Output the (X, Y) coordinate of the center of the cell containing the given text.  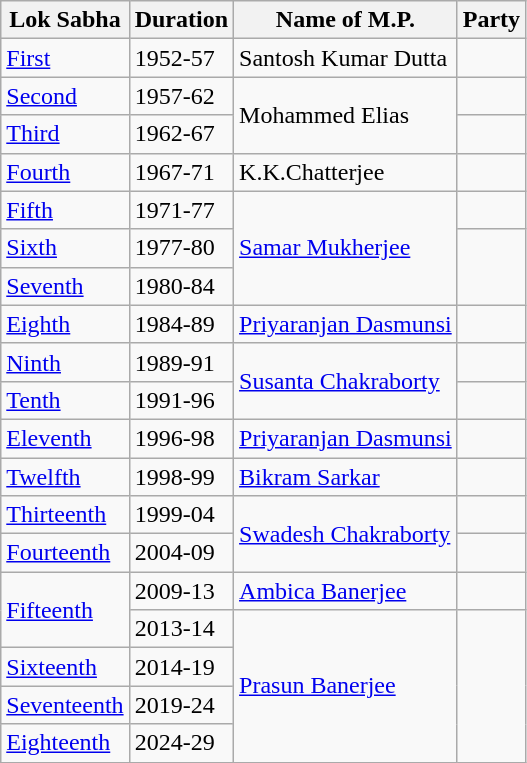
Prasun Banerjee (346, 686)
2004-09 (181, 553)
1962-67 (181, 134)
Twelfth (65, 477)
Third (65, 134)
Seventh (65, 286)
Bikram Sarkar (346, 477)
1998-99 (181, 477)
Ninth (65, 362)
Fourteenth (65, 553)
1989-91 (181, 362)
First (65, 58)
1952-57 (181, 58)
2009-13 (181, 591)
Lok Sabha (65, 20)
Fifteenth (65, 610)
Seventeenth (65, 705)
Samar Mukherjee (346, 248)
Sixth (65, 248)
Duration (181, 20)
Second (65, 96)
2019-24 (181, 705)
1984-89 (181, 324)
Mohammed Elias (346, 115)
Eighteenth (65, 743)
1977-80 (181, 248)
2013-14 (181, 629)
1991-96 (181, 400)
Thirteenth (65, 515)
Name of M.P. (346, 20)
Eighth (65, 324)
1999-04 (181, 515)
1980-84 (181, 286)
1967-71 (181, 172)
Tenth (65, 400)
Fifth (65, 210)
Sixteenth (65, 667)
Fourth (65, 172)
2014-19 (181, 667)
Santosh Kumar Dutta (346, 58)
K.K.Chatterjee (346, 172)
Eleventh (65, 438)
2024-29 (181, 743)
Ambica Banerjee (346, 591)
Party (491, 20)
1971-77 (181, 210)
1996-98 (181, 438)
1957-62 (181, 96)
Swadesh Chakraborty (346, 534)
Susanta Chakraborty (346, 381)
